Provide the (X, Y) coordinate of the cell's center where the given text is located.  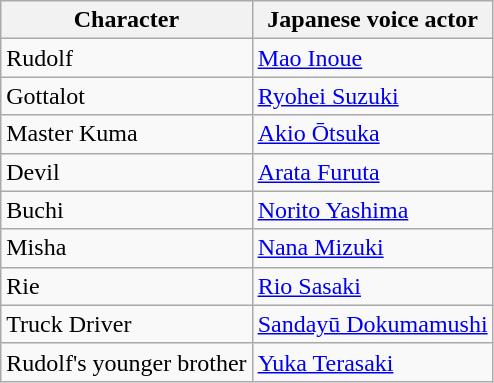
Sandayū Dokumamushi (372, 324)
Ryohei Suzuki (372, 96)
Buchi (126, 210)
Nana Mizuki (372, 248)
Mao Inoue (372, 58)
Rio Sasaki (372, 286)
Rudolf (126, 58)
Japanese voice actor (372, 20)
Misha (126, 248)
Yuka Terasaki (372, 362)
Norito Yashima (372, 210)
Arata Furuta (372, 172)
Gottalot (126, 96)
Devil (126, 172)
Truck Driver (126, 324)
Character (126, 20)
Rudolf's younger brother (126, 362)
Master Kuma (126, 134)
Rie (126, 286)
Akio Ōtsuka (372, 134)
